Search for the cell housing the specified text and yield its (x, y) center coordinate. 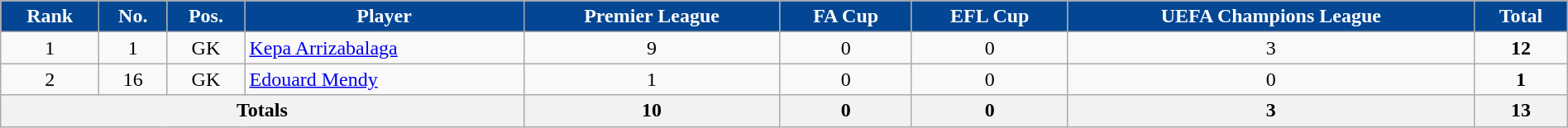
FA Cup (845, 17)
Total (1522, 17)
Totals (262, 111)
No. (133, 17)
Pos. (206, 17)
12 (1522, 48)
Edouard Mendy (384, 79)
EFL Cup (989, 17)
Premier League (652, 17)
Player (384, 17)
16 (133, 79)
Rank (50, 17)
Kepa Arrizabalaga (384, 48)
13 (1522, 111)
10 (652, 111)
9 (652, 48)
2 (50, 79)
UEFA Champions League (1271, 17)
